Return the (X, Y) coordinate for the center point of the cell that contains the specified text.  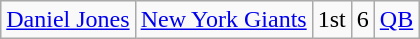
QB (396, 20)
Daniel Jones (68, 20)
New York Giants (224, 20)
1st (332, 20)
6 (362, 20)
